Return the (x, y) coordinate for the center point of the cell that contains the specified text.  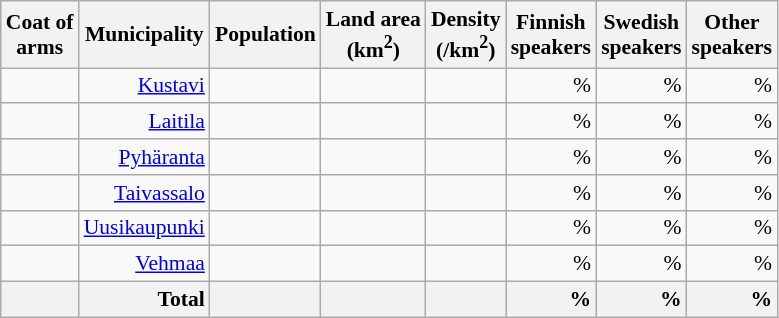
Pyhäranta (144, 157)
Otherspeakers (732, 34)
Finnishspeakers (551, 34)
Land area(km2) (374, 34)
Kustavi (144, 86)
Uusikaupunki (144, 228)
Total (144, 300)
Laitila (144, 122)
Density(/km2) (466, 34)
Swedishspeakers (641, 34)
Taivassalo (144, 193)
Coat ofarms (40, 34)
Vehmaa (144, 264)
Population (266, 34)
Municipality (144, 34)
